Return the (X, Y) coordinate for the center point of the cell that contains the specified text.  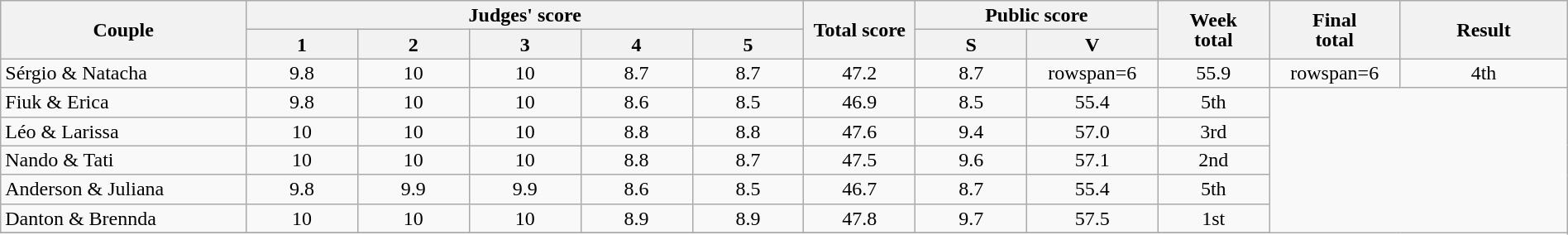
57.1 (1092, 161)
Weektotal (1214, 30)
9.7 (971, 218)
57.0 (1092, 131)
4th (1484, 73)
5 (748, 45)
1 (303, 45)
46.9 (860, 103)
47.8 (860, 218)
Anderson & Juliana (124, 189)
V (1092, 45)
47.2 (860, 73)
3 (524, 45)
2nd (1214, 161)
57.5 (1092, 218)
1st (1214, 218)
Fiuk & Erica (124, 103)
Danton & Brennda (124, 218)
47.5 (860, 161)
47.6 (860, 131)
Léo & Larissa (124, 131)
3rd (1214, 131)
Result (1484, 30)
9.4 (971, 131)
46.7 (860, 189)
2 (414, 45)
Nando & Tati (124, 161)
Finaltotal (1335, 30)
Total score (860, 30)
9.6 (971, 161)
Judges' score (525, 15)
S (971, 45)
Sérgio & Natacha (124, 73)
55.9 (1214, 73)
4 (637, 45)
Couple (124, 30)
Public score (1037, 15)
